Pinpoint the cell where the given text exists, returning its (x, y) midpoint coordinate. 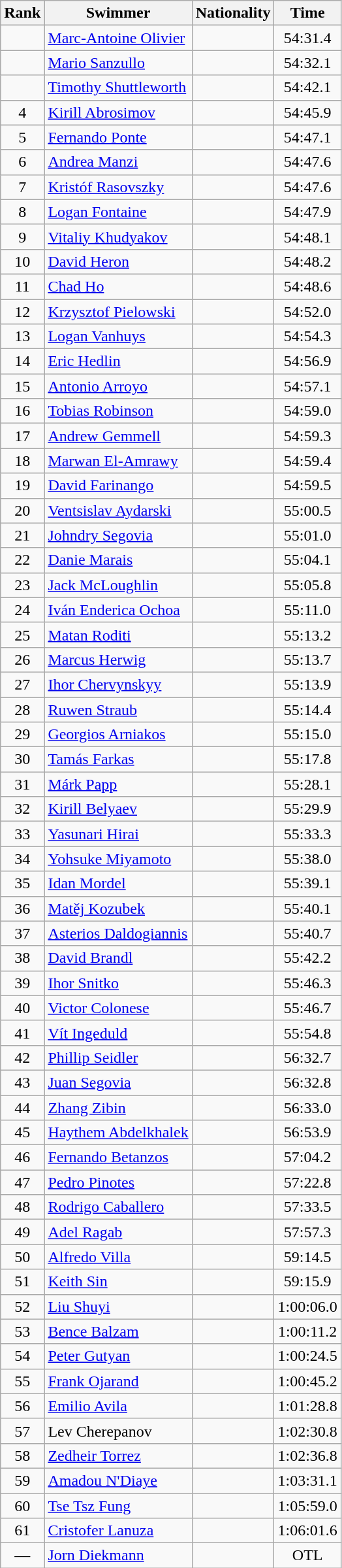
Márk Papp (118, 784)
Vitaliy Khudyakov (118, 237)
54:48.2 (307, 261)
44 (22, 1108)
36 (22, 909)
59 (22, 1480)
Ruwen Straub (118, 709)
Ihor Snitko (118, 983)
Logan Fontaine (118, 212)
Tse Tsz Fung (118, 1505)
55:38.0 (307, 859)
Emilio Avila (118, 1406)
54:42.1 (307, 88)
Mario Sanzullo (118, 63)
16 (22, 411)
54:48.1 (307, 237)
25 (22, 635)
55:28.1 (307, 784)
54 (22, 1356)
55:01.0 (307, 535)
Ventsislav Aydarski (118, 510)
Swimmer (118, 13)
Alfredo Villa (118, 1257)
54:32.1 (307, 63)
55:42.2 (307, 958)
Idan Mordel (118, 884)
1:02:30.8 (307, 1431)
14 (22, 361)
56:32.7 (307, 1058)
Cristofer Lanuza (118, 1531)
57:57.3 (307, 1232)
5 (22, 137)
54:54.3 (307, 337)
55:46.7 (307, 1008)
49 (22, 1232)
35 (22, 884)
6 (22, 162)
1:02:36.8 (307, 1456)
47 (22, 1182)
55:11.0 (307, 610)
4 (22, 112)
31 (22, 784)
54:45.9 (307, 112)
Keith Sin (118, 1282)
Iván Enderica Ochoa (118, 610)
Zhang Zibin (118, 1108)
38 (22, 958)
54:31.4 (307, 38)
Zedheir Torrez (118, 1456)
59:15.9 (307, 1282)
55:13.2 (307, 635)
11 (22, 286)
Kirill Belyaev (118, 809)
57 (22, 1431)
55:39.1 (307, 884)
54:47.1 (307, 137)
20 (22, 510)
54:47.9 (307, 212)
57:04.2 (307, 1158)
Asterios Daldogiannis (118, 933)
Timothy Shuttleworth (118, 88)
1:00:24.5 (307, 1356)
Kirill Abrosimov (118, 112)
53 (22, 1331)
Amadou N'Diaye (118, 1480)
Matan Roditi (118, 635)
43 (22, 1082)
Tobias Robinson (118, 411)
21 (22, 535)
Marwan El-Amrawy (118, 461)
55:13.9 (307, 684)
1:03:31.1 (307, 1480)
1:00:11.2 (307, 1331)
59:14.5 (307, 1257)
Liu Shuyi (118, 1307)
Matěj Kozubek (118, 909)
55:04.1 (307, 560)
30 (22, 759)
Eric Hedlin (118, 361)
Victor Colonese (118, 1008)
Bence Balzam (118, 1331)
54:59.5 (307, 486)
Tamás Farkas (118, 759)
55:00.5 (307, 510)
42 (22, 1058)
24 (22, 610)
Fernando Betanzos (118, 1158)
1:06:01.6 (307, 1531)
7 (22, 187)
55:46.3 (307, 983)
19 (22, 486)
55:15.0 (307, 735)
David Heron (118, 261)
Peter Gutyan (118, 1356)
Adel Ragab (118, 1232)
15 (22, 386)
58 (22, 1456)
Ihor Chervynskyy (118, 684)
56:33.0 (307, 1108)
David Farinango (118, 486)
54:57.1 (307, 386)
9 (22, 237)
41 (22, 1033)
50 (22, 1257)
Marcus Herwig (118, 659)
55:13.7 (307, 659)
55:05.8 (307, 585)
Jack McLoughlin (118, 585)
Georgios Arniakos (118, 735)
29 (22, 735)
Haythem Abdelkhalek (118, 1133)
Andrea Manzi (118, 162)
18 (22, 461)
Rank (22, 13)
10 (22, 261)
52 (22, 1307)
55:40.7 (307, 933)
39 (22, 983)
Johndry Segovia (118, 535)
Time (307, 13)
33 (22, 834)
37 (22, 933)
57:33.5 (307, 1207)
— (22, 1556)
51 (22, 1282)
55:14.4 (307, 709)
28 (22, 709)
Marc-Antoine Olivier (118, 38)
Logan Vanhuys (118, 337)
45 (22, 1133)
Nationality (233, 13)
Phillip Seidler (118, 1058)
OTL (307, 1556)
61 (22, 1531)
Antonio Arroyo (118, 386)
48 (22, 1207)
40 (22, 1008)
Frank Ojarand (118, 1381)
1:00:45.2 (307, 1381)
54:48.6 (307, 286)
Yasunari Hirai (118, 834)
54:56.9 (307, 361)
55:17.8 (307, 759)
56:32.8 (307, 1082)
55:40.1 (307, 909)
Andrew Gemmell (118, 436)
Danie Marais (118, 560)
26 (22, 659)
32 (22, 809)
60 (22, 1505)
27 (22, 684)
23 (22, 585)
David Brandl (118, 958)
56 (22, 1406)
55:29.9 (307, 809)
Juan Segovia (118, 1082)
Krzysztof Pielowski (118, 312)
1:05:59.0 (307, 1505)
55:33.3 (307, 834)
Yohsuke Miyamoto (118, 859)
Vít Ingeduld (118, 1033)
22 (22, 560)
17 (22, 436)
56:53.9 (307, 1133)
1:01:28.8 (307, 1406)
Chad Ho (118, 286)
Rodrigo Caballero (118, 1207)
Pedro Pinotes (118, 1182)
Fernando Ponte (118, 137)
12 (22, 312)
55 (22, 1381)
Kristóf Rasovszky (118, 187)
1:00:06.0 (307, 1307)
55:54.8 (307, 1033)
54:59.0 (307, 411)
34 (22, 859)
54:59.4 (307, 461)
46 (22, 1158)
Jorn Diekmann (118, 1556)
54:52.0 (307, 312)
57:22.8 (307, 1182)
54:59.3 (307, 436)
Lev Cherepanov (118, 1431)
8 (22, 212)
13 (22, 337)
